For the text-containing cell, return its midpoint in [x, y] coordinate format. 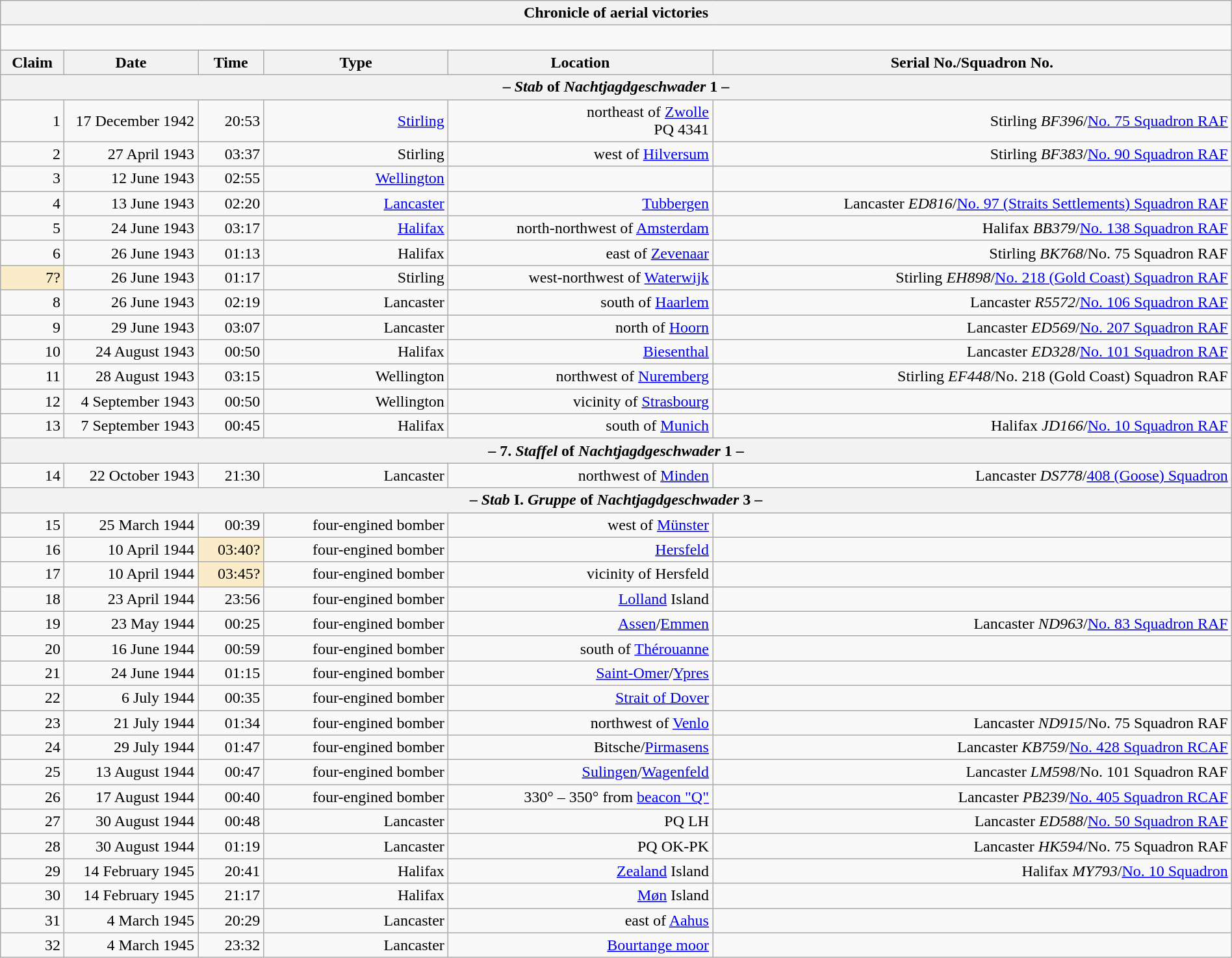
11 [32, 377]
Type [356, 62]
00:47 [231, 772]
13 [32, 426]
23 May 1944 [131, 624]
Lancaster ND963/No. 83 Squadron RAF [972, 624]
6 [32, 253]
Hersfeld [580, 549]
25 [32, 772]
south of Thérouanne [580, 648]
330° – 350° from beacon "Q" [580, 797]
14 [32, 475]
02:20 [231, 203]
PQ LH [580, 822]
Sulingen/Wagenfeld [580, 772]
northwest of Venlo [580, 723]
00:59 [231, 648]
Halifax JD166/No. 10 Squadron RAF [972, 426]
Stirling BK768/No. 75 Squadron RAF [972, 253]
29 July 1944 [131, 748]
Time [231, 62]
Stirling BF383/No. 90 Squadron RAF [972, 154]
01:34 [231, 723]
Bourtange moor [580, 945]
7 September 1943 [131, 426]
Saint-Omer/Ypres [580, 673]
1 [32, 121]
18 [32, 599]
northwest of Minden [580, 475]
Halifax MY793/No. 10 Squadron [972, 871]
Assen/Emmen [580, 624]
03:07 [231, 327]
Biesenthal [580, 352]
Lolland Island [580, 599]
10 [32, 352]
12 [32, 401]
Stirling EH898/No. 218 (Gold Coast) Squadron RAF [972, 277]
south of Haarlem [580, 302]
22 [32, 698]
30 [32, 896]
27 [32, 822]
Møn Island [580, 896]
00:40 [231, 797]
24 June 1943 [131, 228]
27 April 1943 [131, 154]
32 [32, 945]
21:17 [231, 896]
west of Münster [580, 525]
29 [32, 871]
vicinity of Strasbourg [580, 401]
3 [32, 179]
9 [32, 327]
01:15 [231, 673]
Lancaster HK594/No. 75 Squadron RAF [972, 846]
24 [32, 748]
15 [32, 525]
Date [131, 62]
01:13 [231, 253]
vicinity of Hersfeld [580, 574]
13 August 1944 [131, 772]
Bitsche/Pirmasens [580, 748]
00:45 [231, 426]
south of Munich [580, 426]
west of Hilversum [580, 154]
6 July 1944 [131, 698]
24 June 1944 [131, 673]
Tubbergen [580, 203]
Lancaster ED816/No. 97 (Straits Settlements) Squadron RAF [972, 203]
23:56 [231, 599]
01:19 [231, 846]
03:15 [231, 377]
northeast of ZwollePQ 4341 [580, 121]
Halifax BB379/No. 138 Squadron RAF [972, 228]
Chronicle of aerial victories [616, 13]
28 [32, 846]
Serial No./Squadron No. [972, 62]
northwest of Nuremberg [580, 377]
21:30 [231, 475]
22 October 1943 [131, 475]
03:37 [231, 154]
23:32 [231, 945]
29 June 1943 [131, 327]
Zealand Island [580, 871]
21 [32, 673]
02:19 [231, 302]
21 July 1944 [131, 723]
28 August 1943 [131, 377]
20:53 [231, 121]
26 [32, 797]
east of Aahus [580, 920]
00:35 [231, 698]
17 August 1944 [131, 797]
17 December 1942 [131, 121]
4 September 1943 [131, 401]
00:25 [231, 624]
23 April 1944 [131, 599]
7? [32, 277]
02:55 [231, 179]
Lancaster ED328/No. 101 Squadron RAF [972, 352]
00:48 [231, 822]
east of Zevenaar [580, 253]
20:41 [231, 871]
– Stab I. Gruppe of Nachtjagdgeschwader 3 – [616, 500]
north of Hoorn [580, 327]
west-northwest of Waterwijk [580, 277]
Stirling BF396/No. 75 Squadron RAF [972, 121]
Lancaster DS778/408 (Goose) Squadron [972, 475]
Lancaster LM598/No. 101 Squadron RAF [972, 772]
24 August 1943 [131, 352]
03:40? [231, 549]
Lancaster ED588/No. 50 Squadron RAF [972, 822]
13 June 1943 [131, 203]
00:39 [231, 525]
12 June 1943 [131, 179]
north-northwest of Amsterdam [580, 228]
Strait of Dover [580, 698]
5 [32, 228]
– Stab of Nachtjagdgeschwader 1 – [616, 87]
– 7. Staffel of Nachtjagdgeschwader 1 – [616, 451]
2 [32, 154]
16 [32, 549]
8 [32, 302]
Stirling EF448/No. 218 (Gold Coast) Squadron RAF [972, 377]
20:29 [231, 920]
23 [32, 723]
01:47 [231, 748]
Location [580, 62]
4 [32, 203]
03:45? [231, 574]
Lancaster ED569/No. 207 Squadron RAF [972, 327]
20 [32, 648]
16 June 1944 [131, 648]
Lancaster KB759/No. 428 Squadron RCAF [972, 748]
31 [32, 920]
03:17 [231, 228]
Claim [32, 62]
25 March 1944 [131, 525]
PQ OK-PK [580, 846]
19 [32, 624]
Lancaster ND915/No. 75 Squadron RAF [972, 723]
Lancaster PB239/No. 405 Squadron RCAF [972, 797]
01:17 [231, 277]
Lancaster R5572/No. 106 Squadron RAF [972, 302]
17 [32, 574]
